From the cell containing the given text, extract its center point as (x, y) coordinate. 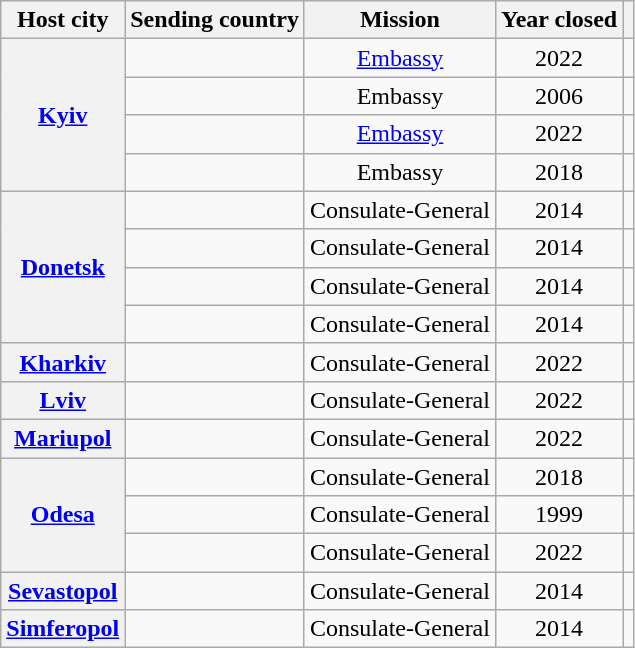
Sending country (215, 20)
Host city (63, 20)
Mariupol (63, 438)
Lviv (63, 400)
1999 (558, 515)
Mission (400, 20)
Year closed (558, 20)
Sevastopol (63, 591)
Donetsk (63, 267)
Simferopol (63, 629)
2006 (558, 96)
Kyiv (63, 115)
Kharkiv (63, 362)
Odesa (63, 515)
